Capture the cell that displays the provided text and extract its [X, Y] central coordinate. 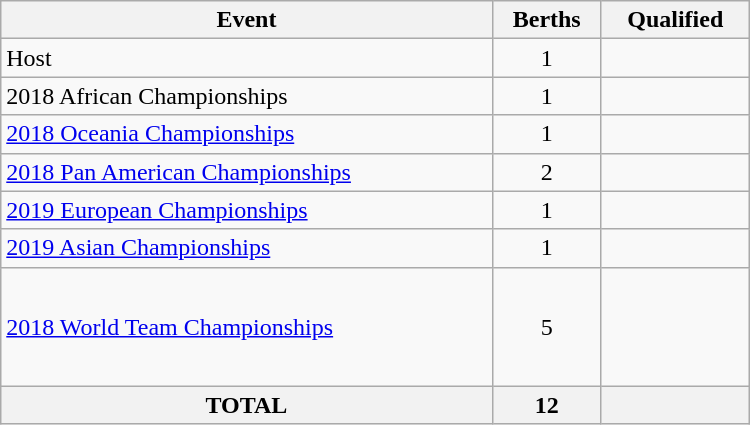
5 [546, 326]
2018 Oceania Championships [246, 134]
Event [246, 20]
2019 Asian Championships [246, 248]
2019 European Championships [246, 210]
TOTAL [246, 405]
12 [546, 405]
2018 African Championships [246, 96]
2 [546, 172]
Host [246, 58]
2018 World Team Championships [246, 326]
2018 Pan American Championships [246, 172]
Berths [546, 20]
Qualified [675, 20]
